Output the (X, Y) coordinate of the center of the cell containing the given text.  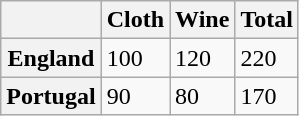
220 (267, 58)
Wine (202, 20)
100 (135, 58)
England (51, 58)
Portugal (51, 96)
90 (135, 96)
170 (267, 96)
Total (267, 20)
Cloth (135, 20)
120 (202, 58)
80 (202, 96)
